Output the (x, y) coordinate of the center of the cell containing the given text.  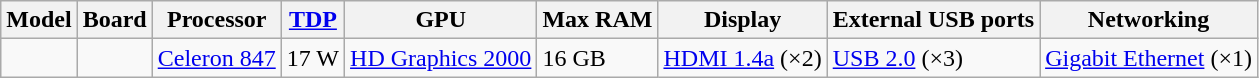
HD Graphics 2000 (441, 58)
Celeron 847 (216, 58)
Networking (1149, 20)
TDP (312, 20)
GPU (441, 20)
USB 2.0 (×3) (933, 58)
HDMI 1.4a (×2) (742, 58)
External USB ports (933, 20)
17 W (312, 58)
16 GB (598, 58)
Model (39, 20)
Processor (216, 20)
Display (742, 20)
Board (114, 20)
Gigabit Ethernet (×1) (1149, 58)
Max RAM (598, 20)
